Search for the cell housing the specified text and yield its [X, Y] center coordinate. 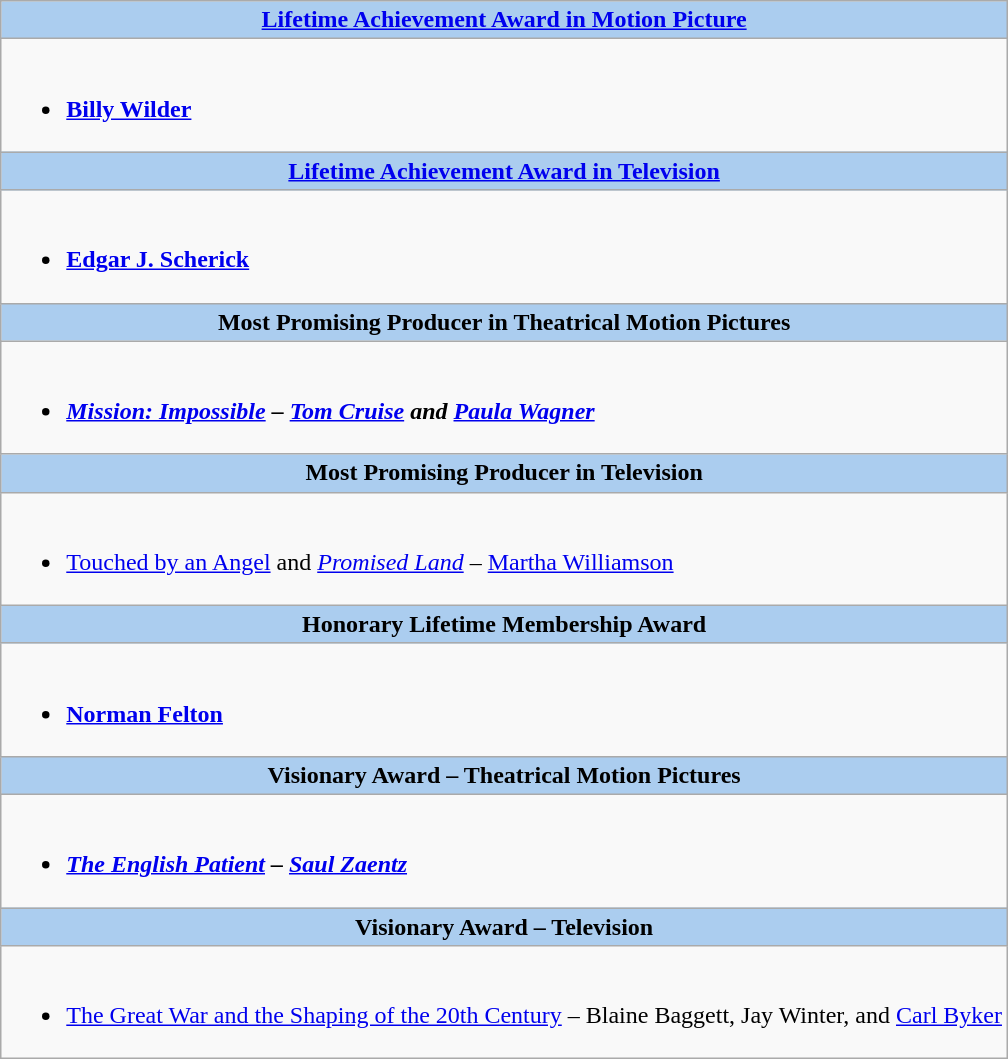
Mission: Impossible – Tom Cruise and Paula Wagner [504, 398]
The Great War and the Shaping of the 20th Century – Blaine Baggett, Jay Winter, and Carl Byker [504, 1002]
Visionary Award – Theatrical Motion Pictures [504, 775]
The English Patient – Saul Zaentz [504, 850]
Most Promising Producer in Theatrical Motion Pictures [504, 322]
Most Promising Producer in Television [504, 473]
Edgar J. Scherick [504, 246]
Lifetime Achievement Award in Motion Picture [504, 20]
Honorary Lifetime Membership Award [504, 624]
Norman Felton [504, 700]
Visionary Award – Television [504, 927]
Touched by an Angel and Promised Land – Martha Williamson [504, 548]
Lifetime Achievement Award in Television [504, 171]
Billy Wilder [504, 96]
